Find where the given text appears and provide that cell's center as (x, y) coordinate. 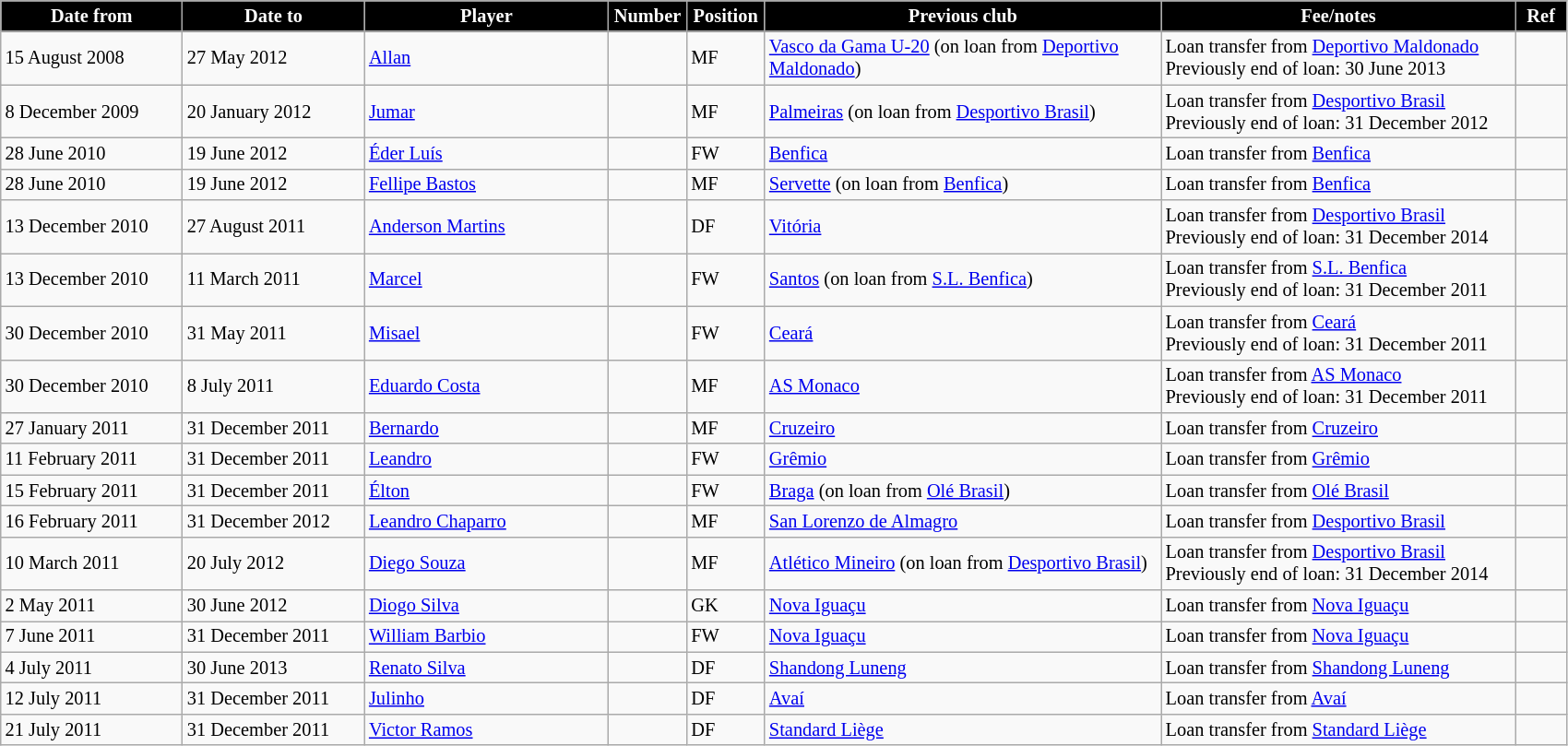
Vitória (963, 227)
Loan transfer from Olé Brasil (1339, 491)
Ref (1540, 16)
Éder Luís (487, 153)
Braga (on loan from Olé Brasil) (963, 491)
Julinho (487, 698)
William Barbio (487, 636)
Fellipe Bastos (487, 184)
Leandro (487, 459)
Number (647, 16)
Loan transfer from Desportivo BrasilPreviously end of loan: 31 December 2012 (1339, 112)
Vasco da Gama U-20 (on loan from Deportivo Maldonado) (963, 58)
Misael (487, 333)
Previous club (963, 16)
Jumar (487, 112)
Loan transfer from Shandong Luneng (1339, 668)
16 February 2011 (92, 521)
15 February 2011 (92, 491)
San Lorenzo de Almagro (963, 521)
15 August 2008 (92, 58)
20 January 2012 (273, 112)
21 July 2011 (92, 729)
Loan transfer from Desportivo Brasil (1339, 521)
Bernardo (487, 428)
Anderson Martins (487, 227)
12 July 2011 (92, 698)
31 December 2012 (273, 521)
31 May 2011 (273, 333)
GK (725, 606)
Standard Liège (963, 729)
2 May 2011 (92, 606)
8 July 2011 (273, 386)
Loan transfer from Cruzeiro (1339, 428)
Fee/notes (1339, 16)
27 May 2012 (273, 58)
Atlético Mineiro (on loan from Desportivo Brasil) (963, 563)
27 January 2011 (92, 428)
Loan transfer from Grêmio (1339, 459)
Cruzeiro (963, 428)
Loan transfer from Deportivo MaldonadoPreviously end of loan: 30 June 2013 (1339, 58)
8 December 2009 (92, 112)
Position (725, 16)
Loan transfer from CearáPreviously end of loan: 31 December 2011 (1339, 333)
Loan transfer from Avaí (1339, 698)
7 June 2011 (92, 636)
Eduardo Costa (487, 386)
30 June 2013 (273, 668)
Grêmio (963, 459)
Servette (on loan from Benfica) (963, 184)
11 February 2011 (92, 459)
Date from (92, 16)
Renato Silva (487, 668)
Avaí (963, 698)
Ceará (963, 333)
Player (487, 16)
11 March 2011 (273, 279)
Victor Ramos (487, 729)
Allan (487, 58)
30 June 2012 (273, 606)
Loan transfer from S.L. BenficaPreviously end of loan: 31 December 2011 (1339, 279)
Loan transfer from AS MonacoPreviously end of loan: 31 December 2011 (1339, 386)
Date to (273, 16)
Diego Souza (487, 563)
Élton (487, 491)
Palmeiras (on loan from Desportivo Brasil) (963, 112)
AS Monaco (963, 386)
Loan transfer from Standard Liège (1339, 729)
Leandro Chaparro (487, 521)
20 July 2012 (273, 563)
Benfica (963, 153)
Santos (on loan from S.L. Benfica) (963, 279)
27 August 2011 (273, 227)
4 July 2011 (92, 668)
Diogo Silva (487, 606)
Shandong Luneng (963, 668)
Marcel (487, 279)
10 March 2011 (92, 563)
